Capture the cell that displays the provided text and extract its (x, y) central coordinate. 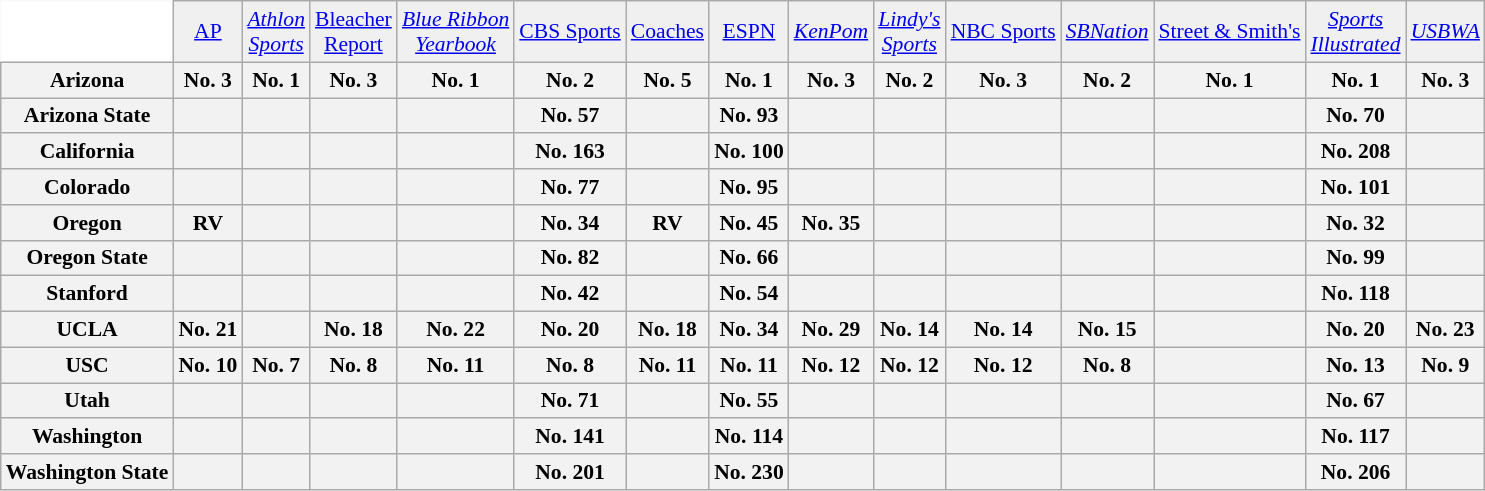
SportsIllustrated (1355, 32)
No. 57 (570, 116)
No. 230 (749, 472)
No. 54 (749, 294)
SBNation (1108, 32)
No. 208 (1355, 152)
No. 22 (456, 330)
No. 163 (570, 152)
No. 100 (749, 152)
No. 9 (1446, 365)
NBC Sports (1004, 32)
No. 21 (208, 330)
No. 29 (831, 330)
USC (88, 365)
BleacherReport (354, 32)
No. 5 (668, 80)
Oregon (88, 223)
No. 114 (749, 437)
ESPN (749, 32)
Oregon State (88, 258)
Coaches (668, 32)
Washington State (88, 472)
No. 82 (570, 258)
No. 15 (1108, 330)
No. 42 (570, 294)
No. 66 (749, 258)
California (88, 152)
USBWA (1446, 32)
Arizona (88, 80)
Lindy'sSports (909, 32)
No. 7 (276, 365)
Street & Smith's (1230, 32)
No. 23 (1446, 330)
No. 70 (1355, 116)
No. 101 (1355, 187)
No. 77 (570, 187)
No. 32 (1355, 223)
No. 117 (1355, 437)
No. 13 (1355, 365)
No. 99 (1355, 258)
No. 95 (749, 187)
Arizona State (88, 116)
No. 141 (570, 437)
Utah (88, 401)
Blue RibbonYearbook (456, 32)
No. 206 (1355, 472)
No. 93 (749, 116)
AP (208, 32)
CBS Sports (570, 32)
Washington (88, 437)
Colorado (88, 187)
No. 67 (1355, 401)
UCLA (88, 330)
KenPom (831, 32)
No. 45 (749, 223)
No. 35 (831, 223)
AthlonSports (276, 32)
No. 10 (208, 365)
No. 201 (570, 472)
No. 71 (570, 401)
No. 55 (749, 401)
Stanford (88, 294)
No. 118 (1355, 294)
